Provide the [X, Y] coordinate of the cell's center where the given text is located.  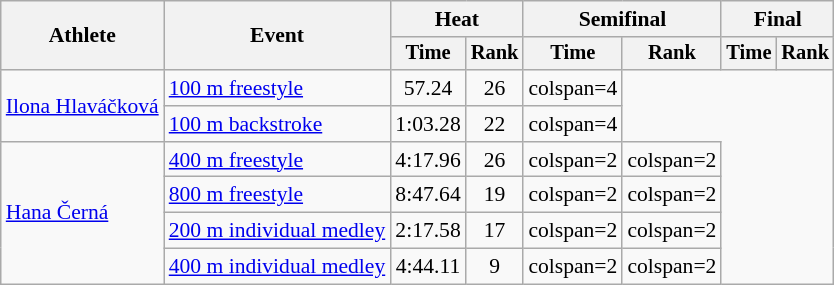
22 [495, 124]
200 m individual medley [278, 231]
400 m individual medley [278, 267]
17 [495, 231]
Hana Černá [82, 213]
19 [495, 195]
Heat [456, 19]
100 m backstroke [278, 124]
400 m freestyle [278, 160]
1:03.28 [428, 124]
4:44.11 [428, 267]
Ilona Hlaváčková [82, 106]
4:17.96 [428, 160]
Event [278, 36]
2:17.58 [428, 231]
57.24 [428, 88]
Athlete [82, 36]
100 m freestyle [278, 88]
Final [777, 19]
9 [495, 267]
Semifinal [622, 19]
8:47.64 [428, 195]
800 m freestyle [278, 195]
